Return [x, y] of the center of cell containing provided text 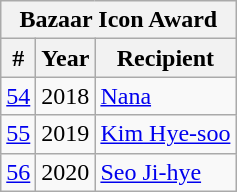
2019 [66, 134]
# [18, 58]
Year [66, 58]
Nana [166, 96]
2018 [66, 96]
2020 [66, 172]
54 [18, 96]
56 [18, 172]
55 [18, 134]
Recipient [166, 58]
Bazaar Icon Award [118, 20]
Seo Ji-hye [166, 172]
Kim Hye-soo [166, 134]
